Capture the cell that displays the provided text and extract its [X, Y] central coordinate. 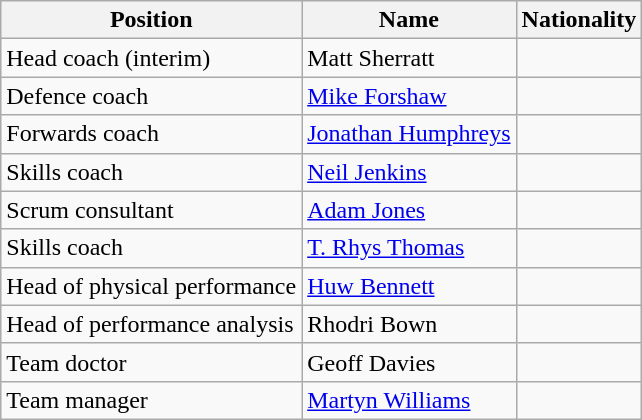
Mike Forshaw [409, 96]
Martyn Williams [409, 400]
Nationality [579, 20]
Head of performance analysis [152, 324]
Huw Bennett [409, 286]
Name [409, 20]
Head coach (interim) [152, 58]
Adam Jones [409, 210]
Forwards coach [152, 134]
T. Rhys Thomas [409, 248]
Matt Sherratt [409, 58]
Team manager [152, 400]
Head of physical performance [152, 286]
Neil Jenkins [409, 172]
Jonathan Humphreys [409, 134]
Position [152, 20]
Rhodri Bown [409, 324]
Defence coach [152, 96]
Geoff Davies [409, 362]
Scrum consultant [152, 210]
Team doctor [152, 362]
